Detect which cell encompasses the target text, then output its [x, y] center coordinate. 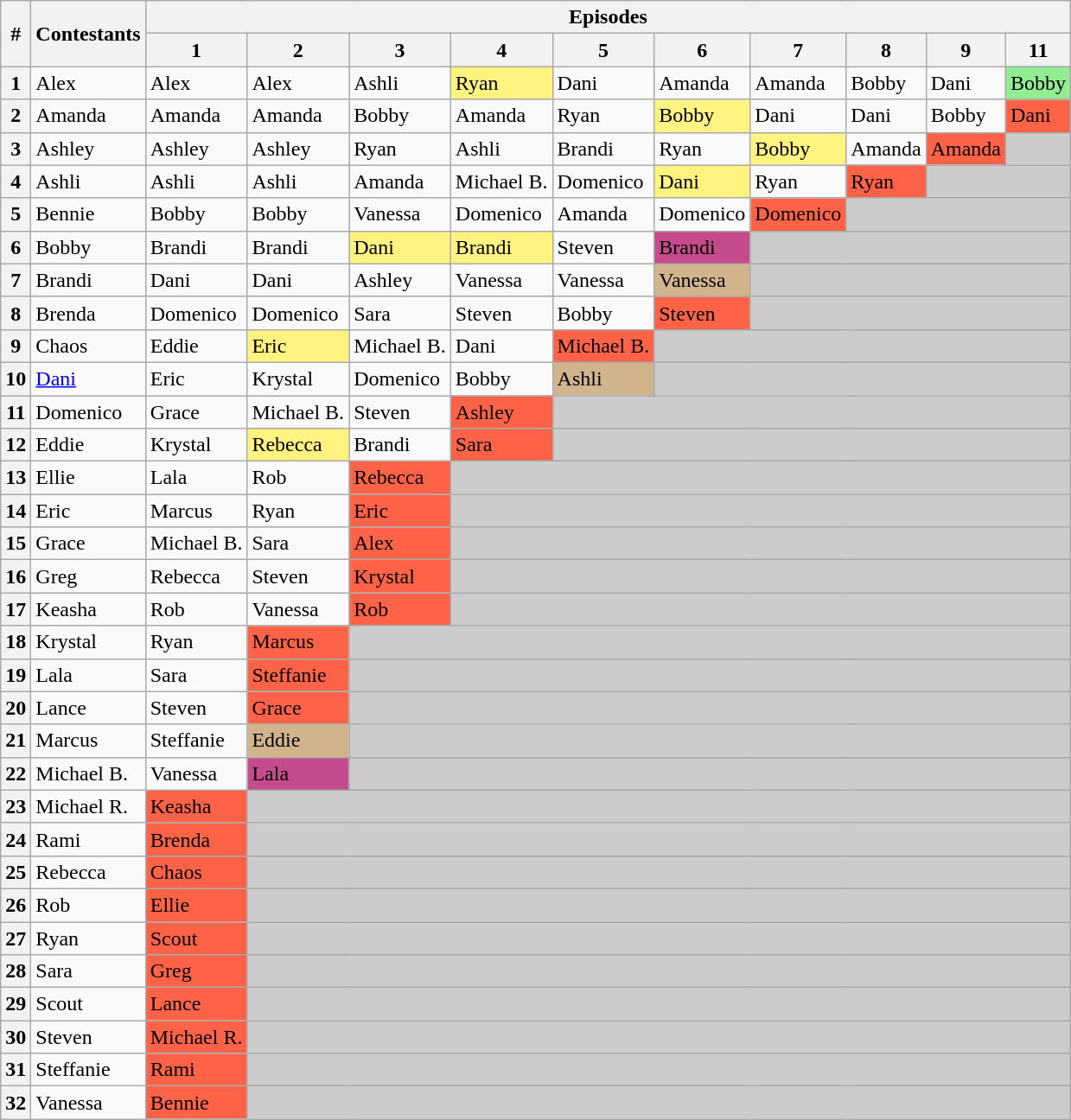
17 [16, 609]
24 [16, 839]
25 [16, 872]
16 [16, 576]
30 [16, 1037]
10 [16, 379]
22 [16, 773]
21 [16, 741]
20 [16, 708]
14 [16, 511]
23 [16, 806]
26 [16, 905]
15 [16, 544]
27 [16, 938]
29 [16, 1004]
12 [16, 445]
Contestants [88, 34]
Episodes [608, 17]
13 [16, 478]
31 [16, 1070]
18 [16, 642]
32 [16, 1103]
28 [16, 971]
# [16, 34]
19 [16, 675]
